Identify which cell holds the provided text, then report its [x, y] central coordinate. 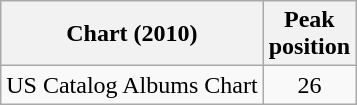
US Catalog Albums Chart [132, 85]
Chart (2010) [132, 34]
26 [309, 85]
Peakposition [309, 34]
